Search for the cell housing the specified text and yield its (x, y) center coordinate. 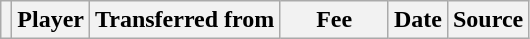
Player (51, 20)
Fee (334, 20)
Transferred from (185, 20)
Date (418, 20)
Source (488, 20)
